Pinpoint the cell where the given text exists, returning its [X, Y] midpoint coordinate. 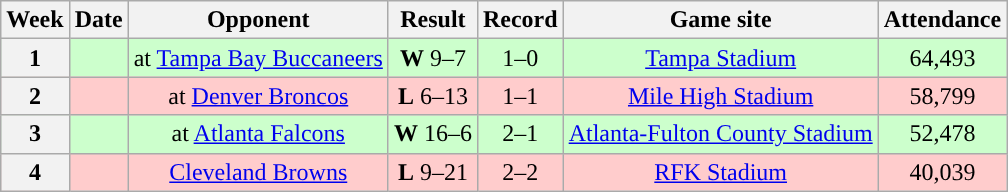
Attendance [942, 20]
58,799 [942, 96]
2 [35, 96]
2–2 [520, 172]
Record [520, 20]
1–1 [520, 96]
2–1 [520, 134]
Week [35, 20]
40,039 [942, 172]
Mile High Stadium [720, 96]
L 6–13 [432, 96]
4 [35, 172]
at Tampa Bay Buccaneers [258, 58]
Cleveland Browns [258, 172]
Game site [720, 20]
1 [35, 58]
Date [98, 20]
52,478 [942, 134]
W 9–7 [432, 58]
L 9–21 [432, 172]
1–0 [520, 58]
64,493 [942, 58]
at Atlanta Falcons [258, 134]
Result [432, 20]
Tampa Stadium [720, 58]
at Denver Broncos [258, 96]
Atlanta-Fulton County Stadium [720, 134]
3 [35, 134]
RFK Stadium [720, 172]
Opponent [258, 20]
W 16–6 [432, 134]
